From the cell containing the given text, extract its center point as [X, Y] coordinate. 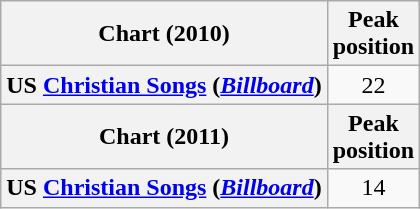
Chart (2010) [164, 34]
Chart (2011) [164, 136]
22 [373, 85]
14 [373, 188]
